Return [X, Y] of the center of cell containing provided text 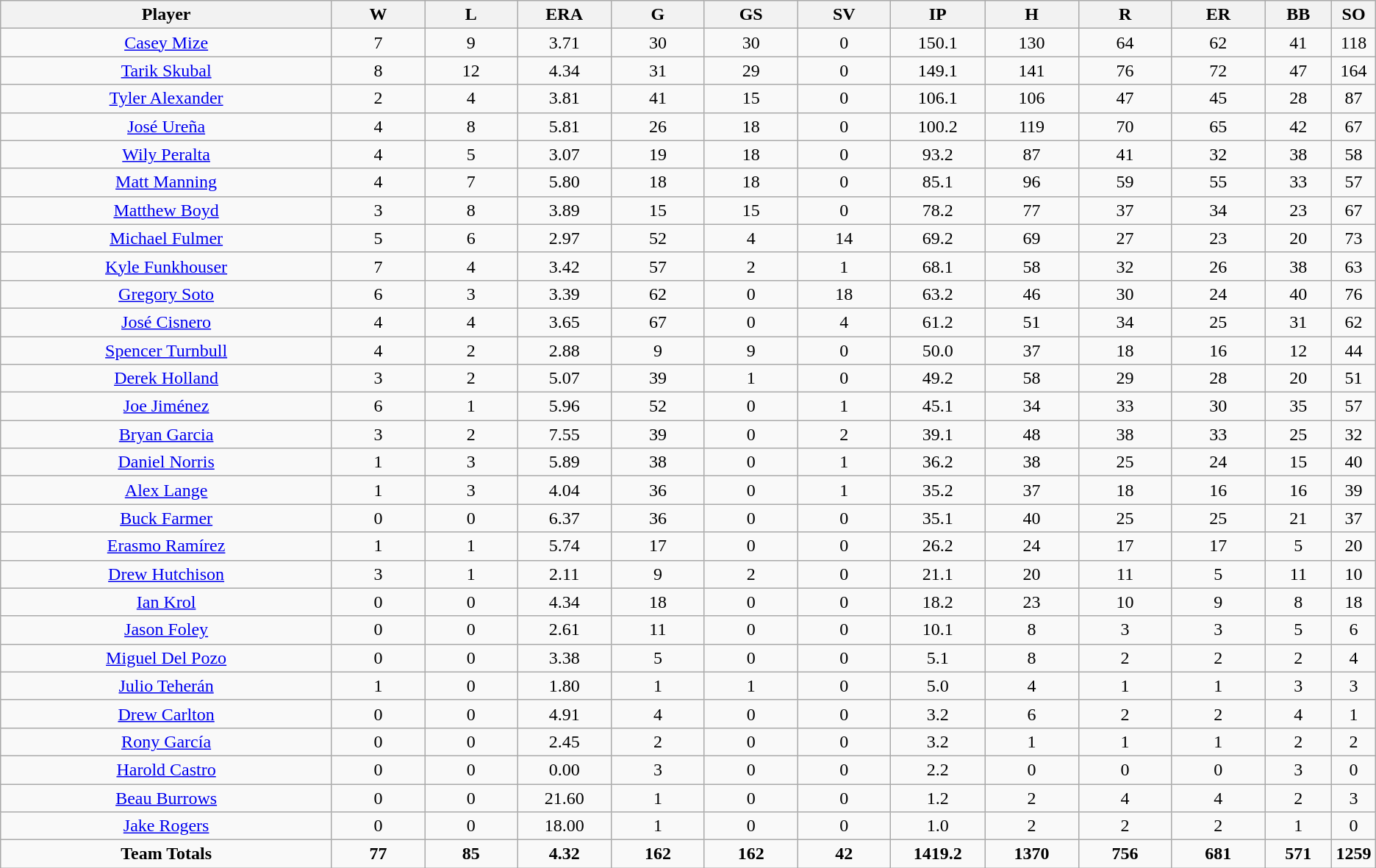
150.1 [938, 43]
96 [1032, 182]
2.45 [565, 742]
164 [1354, 71]
35.2 [938, 490]
50.0 [938, 351]
19 [659, 154]
W [378, 15]
59 [1125, 182]
Tarik Skubal [166, 71]
85 [471, 854]
1.80 [565, 686]
Jake Rogers [166, 826]
Bryan Garcia [166, 434]
21 [1298, 518]
85.1 [938, 182]
100.2 [938, 126]
1.2 [938, 797]
2.11 [565, 574]
3.89 [565, 210]
ERA [565, 15]
5.1 [938, 658]
4.91 [565, 714]
63 [1354, 266]
149.1 [938, 71]
1259 [1354, 854]
5.81 [565, 126]
119 [1032, 126]
7.55 [565, 434]
681 [1219, 854]
46 [1032, 294]
35.1 [938, 518]
Drew Hutchison [166, 574]
3.42 [565, 266]
Team Totals [166, 854]
45 [1219, 98]
55 [1219, 182]
4.32 [565, 854]
64 [1125, 43]
39.1 [938, 434]
Player [166, 15]
IP [938, 15]
141 [1032, 71]
Beau Burrows [166, 797]
5.80 [565, 182]
5.07 [565, 379]
18.00 [565, 826]
5.89 [565, 462]
571 [1298, 854]
48 [1032, 434]
3.65 [565, 322]
5.0 [938, 686]
2.88 [565, 351]
1419.2 [938, 854]
65 [1219, 126]
0.00 [565, 770]
106 [1032, 98]
93.2 [938, 154]
Tyler Alexander [166, 98]
63.2 [938, 294]
Buck Farmer [166, 518]
H [1032, 15]
Matt Manning [166, 182]
73 [1354, 238]
Gregory Soto [166, 294]
Joe Jiménez [166, 406]
Matthew Boyd [166, 210]
36.2 [938, 462]
SO [1354, 15]
3.07 [565, 154]
70 [1125, 126]
Jason Foley [166, 630]
GS [751, 15]
45.1 [938, 406]
Michael Fulmer [166, 238]
Spencer Turnbull [166, 351]
61.2 [938, 322]
ER [1219, 15]
Rony García [166, 742]
Erasmo Ramírez [166, 546]
68.1 [938, 266]
Daniel Norris [166, 462]
2.61 [565, 630]
5.96 [565, 406]
130 [1032, 43]
756 [1125, 854]
Wily Peralta [166, 154]
69 [1032, 238]
3.71 [565, 43]
6.37 [565, 518]
José Ureña [166, 126]
BB [1298, 15]
3.38 [565, 658]
SV [844, 15]
72 [1219, 71]
Ian Krol [166, 602]
21.60 [565, 797]
José Cisnero [166, 322]
44 [1354, 351]
14 [844, 238]
5.74 [565, 546]
1370 [1032, 854]
L [471, 15]
35 [1298, 406]
R [1125, 15]
Kyle Funkhouser [166, 266]
1.0 [938, 826]
49.2 [938, 379]
4.04 [565, 490]
106.1 [938, 98]
18.2 [938, 602]
27 [1125, 238]
Miguel Del Pozo [166, 658]
3.81 [565, 98]
21.1 [938, 574]
Drew Carlton [166, 714]
Casey Mize [166, 43]
10.1 [938, 630]
2.97 [565, 238]
3.39 [565, 294]
Harold Castro [166, 770]
Alex Lange [166, 490]
78.2 [938, 210]
Julio Teherán [166, 686]
2.2 [938, 770]
26.2 [938, 546]
G [659, 15]
Derek Holland [166, 379]
69.2 [938, 238]
118 [1354, 43]
